Identify which cell holds the provided text, then report its (x, y) central coordinate. 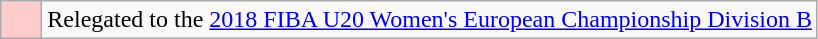
Relegated to the 2018 FIBA U20 Women's European Championship Division B (430, 20)
